Output the (x, y) coordinate of the center of the cell containing the given text.  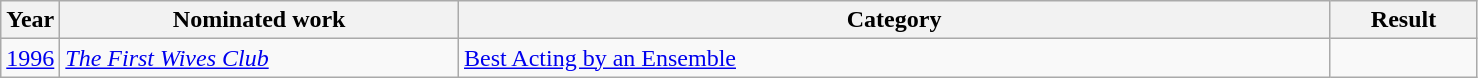
Result (1404, 20)
Nominated work (260, 20)
Best Acting by an Ensemble (894, 58)
Year (30, 20)
Category (894, 20)
1996 (30, 58)
The First Wives Club (260, 58)
